Determine the (x, y) coordinate at the center of the cell enclosing the given text.  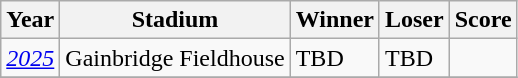
Loser (414, 20)
2025 (30, 58)
Gainbridge Fieldhouse (175, 58)
Year (30, 20)
Score (483, 20)
Winner (334, 20)
Stadium (175, 20)
